Scan for the cell matching the given text and deliver its (x, y) coordinate at center. 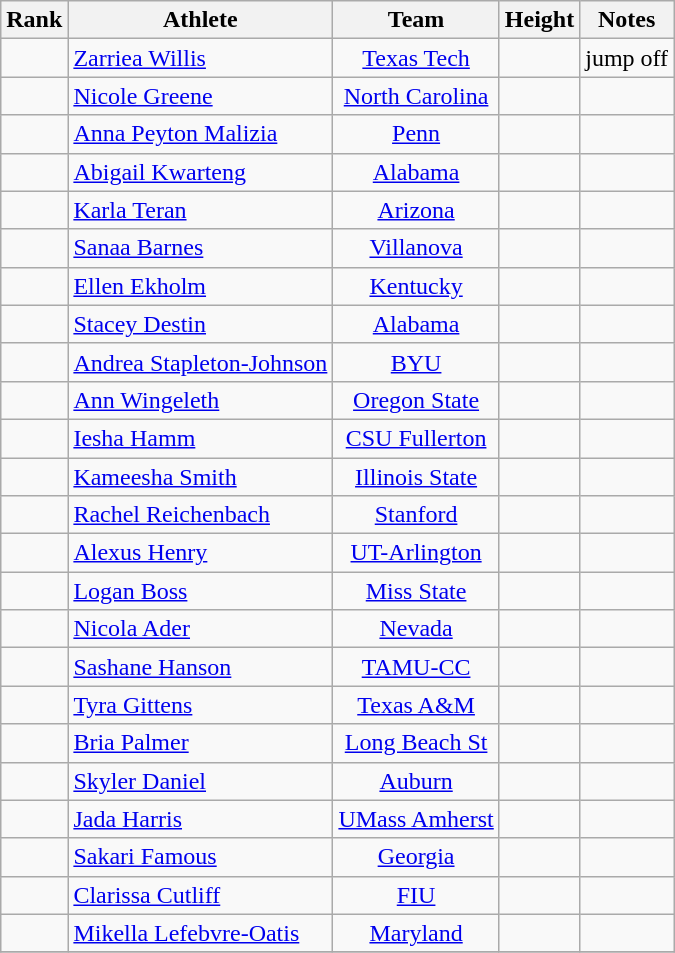
Ann Wingeleth (200, 400)
Clarissa Cutliff (200, 895)
Nevada (416, 629)
Zarriea Willis (200, 58)
CSU Fullerton (416, 438)
Kentucky (416, 286)
Kameesha Smith (200, 477)
TAMU-CC (416, 667)
Skyler Daniel (200, 781)
Jada Harris (200, 819)
Iesha Hamm (200, 438)
Sanaa Barnes (200, 248)
Maryland (416, 933)
Andrea Stapleton-Johnson (200, 362)
Stanford (416, 515)
jump off (627, 58)
Team (416, 20)
Texas A&M (416, 705)
Illinois State (416, 477)
Ellen Ekholm (200, 286)
Alexus Henry (200, 553)
Nicole Greene (200, 96)
Miss State (416, 591)
Notes (627, 20)
Bria Palmer (200, 743)
FIU (416, 895)
UT-Arlington (416, 553)
Karla Teran (200, 210)
Rachel Reichenbach (200, 515)
Rank (34, 20)
Height (539, 20)
Tyra Gittens (200, 705)
Nicola Ader (200, 629)
Georgia (416, 857)
Mikella Lefebvre-Oatis (200, 933)
Stacey Destin (200, 324)
Logan Boss (200, 591)
BYU (416, 362)
Abigail Kwarteng (200, 172)
Texas Tech (416, 58)
Long Beach St (416, 743)
Auburn (416, 781)
Athlete (200, 20)
Penn (416, 134)
Sakari Famous (200, 857)
Oregon State (416, 400)
Anna Peyton Malizia (200, 134)
UMass Amherst (416, 819)
Sashane Hanson (200, 667)
Villanova (416, 248)
Arizona (416, 210)
North Carolina (416, 96)
